Determine the (x, y) coordinate at the center of the cell enclosing the given text.  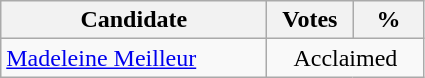
Votes (310, 20)
% (388, 20)
Candidate (134, 20)
Acclaimed (346, 58)
Madeleine Meilleur (134, 58)
